For the text-containing cell, return its midpoint in (x, y) coordinate format. 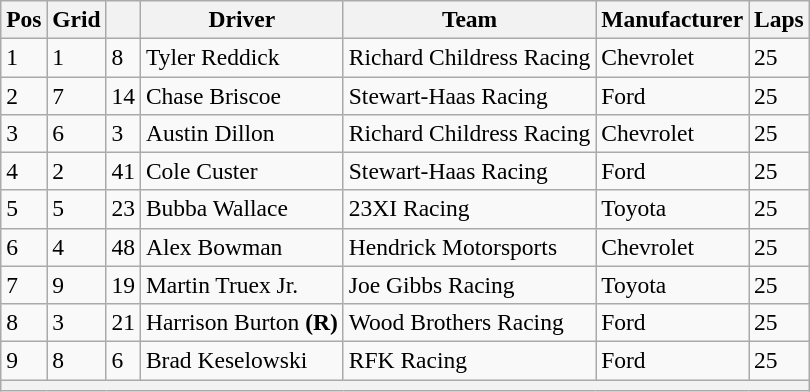
Chase Briscoe (242, 95)
23XI Racing (469, 209)
Hendrick Motorsports (469, 247)
41 (123, 171)
14 (123, 95)
48 (123, 247)
Cole Custer (242, 171)
Manufacturer (672, 19)
Pos (24, 19)
Driver (242, 19)
Austin Dillon (242, 133)
Joe Gibbs Racing (469, 285)
Laps (780, 19)
Martin Truex Jr. (242, 285)
Wood Brothers Racing (469, 322)
RFK Racing (469, 360)
Brad Keselowski (242, 360)
Bubba Wallace (242, 209)
Team (469, 19)
Harrison Burton (R) (242, 322)
19 (123, 285)
23 (123, 209)
Tyler Reddick (242, 57)
Alex Bowman (242, 247)
21 (123, 322)
Grid (76, 19)
